Pinpoint the cell where the given text exists, returning its (X, Y) midpoint coordinate. 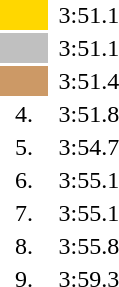
7. (24, 213)
6. (24, 180)
5. (24, 147)
4. (24, 114)
8. (24, 246)
